Output the (x, y) coordinate of the center of the cell containing the given text.  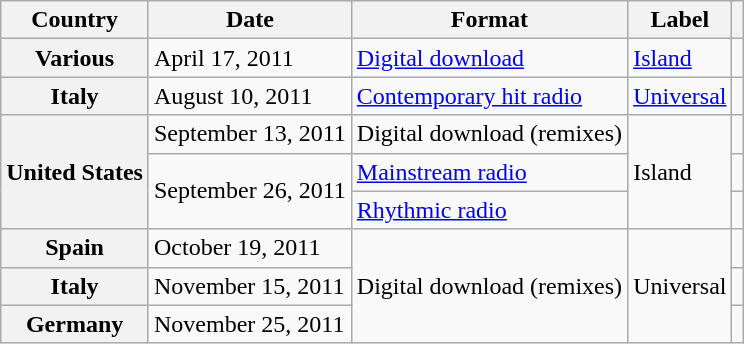
Spain (75, 248)
Contemporary hit radio (489, 96)
Mainstream radio (489, 172)
November 25, 2011 (250, 324)
Various (75, 58)
Germany (75, 324)
Label (680, 20)
Country (75, 20)
November 15, 2011 (250, 286)
Date (250, 20)
United States (75, 172)
Format (489, 20)
August 10, 2011 (250, 96)
September 26, 2011 (250, 191)
Digital download (489, 58)
Rhythmic radio (489, 210)
April 17, 2011 (250, 58)
October 19, 2011 (250, 248)
September 13, 2011 (250, 134)
